Find where the given text appears and provide that cell's center as [x, y] coordinate. 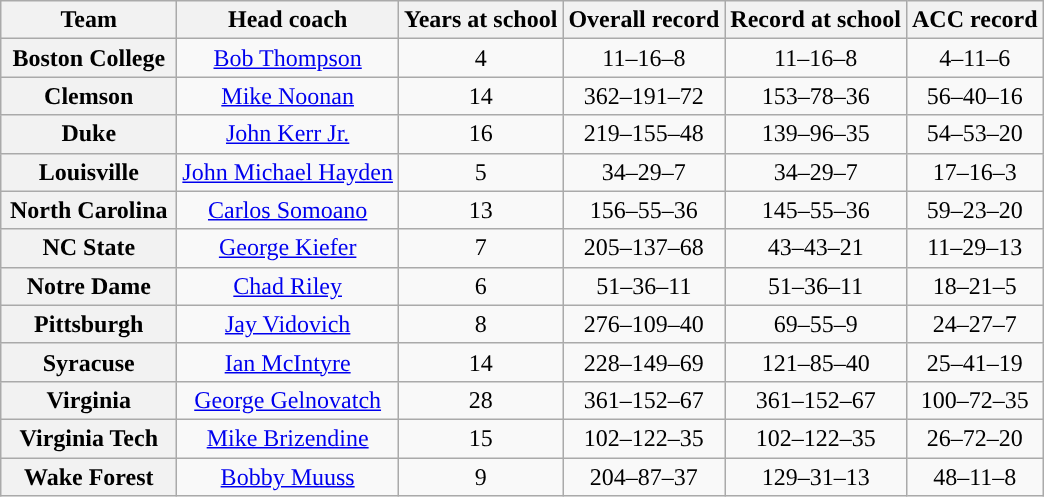
100–72–35 [974, 400]
56–40–16 [974, 96]
George Kiefer [288, 248]
Mike Noonan [288, 96]
Ian McIntyre [288, 362]
Notre Dame [89, 286]
John Kerr Jr. [288, 134]
Pittsburgh [89, 324]
205–137–68 [644, 248]
204–87–37 [644, 477]
129–31–13 [816, 477]
Boston College [89, 58]
Bobby Muuss [288, 477]
7 [480, 248]
24–27–7 [974, 324]
362–191–72 [644, 96]
Carlos Somoano [288, 210]
8 [480, 324]
Jay Vidovich [288, 324]
16 [480, 134]
145–55–36 [816, 210]
153–78–36 [816, 96]
43–43–21 [816, 248]
18–21–5 [974, 286]
Louisville [89, 172]
17–16–3 [974, 172]
15 [480, 438]
Mike Brizendine [288, 438]
276–109–40 [644, 324]
139–96–35 [816, 134]
Record at school [816, 20]
13 [480, 210]
6 [480, 286]
Virginia Tech [89, 438]
NC State [89, 248]
4 [480, 58]
25–41–19 [974, 362]
Head coach [288, 20]
John Michael Hayden [288, 172]
48–11–8 [974, 477]
Virginia [89, 400]
28 [480, 400]
North Carolina [89, 210]
Duke [89, 134]
Chad Riley [288, 286]
Clemson [89, 96]
26–72–20 [974, 438]
4–11–6 [974, 58]
Team [89, 20]
Bob Thompson [288, 58]
Syracuse [89, 362]
5 [480, 172]
121–85–40 [816, 362]
Years at school [480, 20]
9 [480, 477]
11–29–13 [974, 248]
Overall record [644, 20]
Wake Forest [89, 477]
ACC record [974, 20]
George Gelnovatch [288, 400]
54–53–20 [974, 134]
228–149–69 [644, 362]
69–55–9 [816, 324]
156–55–36 [644, 210]
219–155–48 [644, 134]
59–23–20 [974, 210]
